Return the [x, y] coordinate for the center point of the cell that contains the specified text.  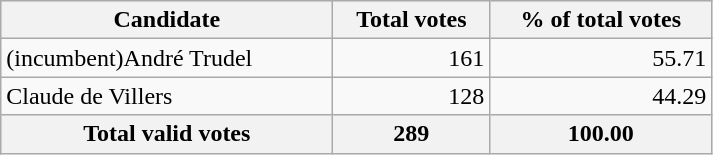
Total valid votes [167, 134]
161 [412, 58]
128 [412, 96]
55.71 [601, 58]
Claude de Villers [167, 96]
(incumbent)André Trudel [167, 58]
44.29 [601, 96]
100.00 [601, 134]
% of total votes [601, 20]
289 [412, 134]
Total votes [412, 20]
Candidate [167, 20]
